Return the [x, y] coordinate for the center point of the cell that contains the specified text.  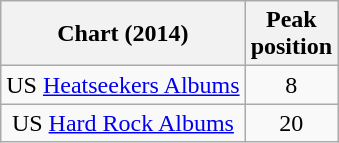
8 [291, 85]
US Heatseekers Albums [123, 85]
20 [291, 123]
Peakposition [291, 34]
Chart (2014) [123, 34]
US Hard Rock Albums [123, 123]
